Search for the cell housing the specified text and yield its (x, y) center coordinate. 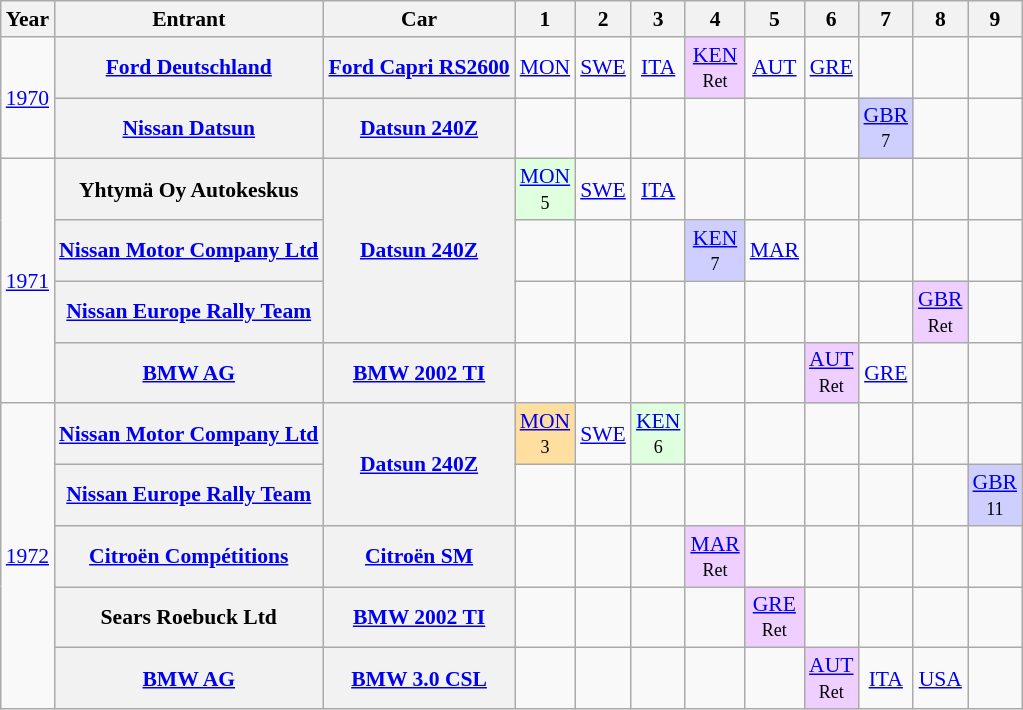
Nissan Datsun (188, 128)
AUT (774, 68)
MON (546, 68)
1972 (28, 557)
GRERet (774, 618)
Ford Deutschland (188, 68)
4 (714, 19)
1970 (28, 98)
KEN7 (714, 250)
2 (603, 19)
Citroën SM (418, 556)
MAR (774, 250)
Citroën Compétitions (188, 556)
GBR11 (996, 496)
GBRRet (940, 312)
Car (418, 19)
3 (658, 19)
MON5 (546, 190)
BMW 3.0 CSL (418, 678)
1971 (28, 281)
GBR7 (886, 128)
MARRet (714, 556)
Year (28, 19)
5 (774, 19)
8 (940, 19)
6 (831, 19)
MON3 (546, 434)
Ford Capri RS2600 (418, 68)
7 (886, 19)
9 (996, 19)
Yhtymä Oy Autokeskus (188, 190)
KEN6 (658, 434)
Sears Roebuck Ltd (188, 618)
KENRet (714, 68)
Entrant (188, 19)
1 (546, 19)
USA (940, 678)
